Capture the cell that displays the provided text and extract its [X, Y] central coordinate. 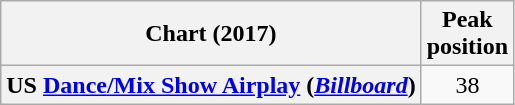
38 [467, 85]
US Dance/Mix Show Airplay (Billboard) [211, 85]
Chart (2017) [211, 34]
Peakposition [467, 34]
